Capture the cell that displays the provided text and extract its (x, y) central coordinate. 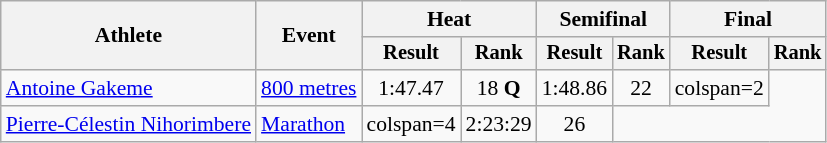
1:47.47 (412, 88)
Antoine Gakeme (128, 88)
colspan=2 (720, 88)
Final (748, 19)
26 (574, 124)
Semifinal (604, 19)
Pierre-Célestin Nihorimbere (128, 124)
22 (641, 88)
Heat (450, 19)
Event (308, 36)
800 metres (308, 88)
colspan=4 (412, 124)
Marathon (308, 124)
2:23:29 (499, 124)
18 Q (499, 88)
Athlete (128, 36)
1:48.86 (574, 88)
